Capture the cell that displays the provided text and extract its (x, y) central coordinate. 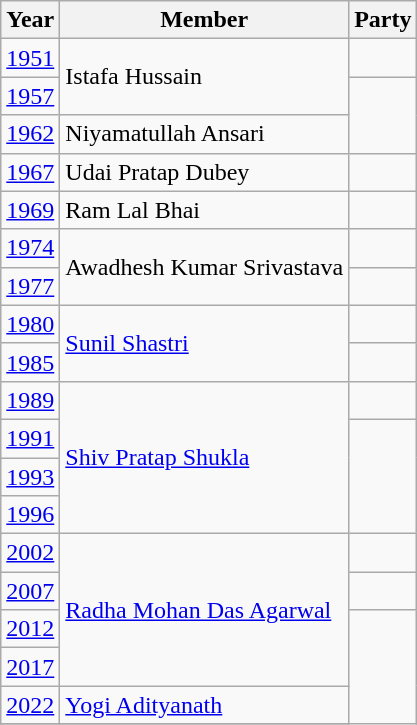
Party (383, 20)
1993 (30, 477)
Year (30, 20)
1989 (30, 400)
2022 (30, 705)
1977 (30, 286)
2007 (30, 591)
Yogi Adityanath (204, 705)
1974 (30, 248)
Udai Pratap Dubey (204, 172)
1967 (30, 172)
Radha Mohan Das Agarwal (204, 610)
Ram Lal Bhai (204, 210)
1951 (30, 58)
1980 (30, 324)
2017 (30, 667)
1991 (30, 438)
1962 (30, 134)
1996 (30, 515)
2002 (30, 553)
Niyamatullah Ansari (204, 134)
Istafa Hussain (204, 77)
Sunil Shastri (204, 343)
1985 (30, 362)
1969 (30, 210)
Shiv Pratap Shukla (204, 457)
1957 (30, 96)
Awadhesh Kumar Srivastava (204, 267)
Member (204, 20)
2012 (30, 629)
